Scan for the cell matching the given text and deliver its (x, y) coordinate at center. 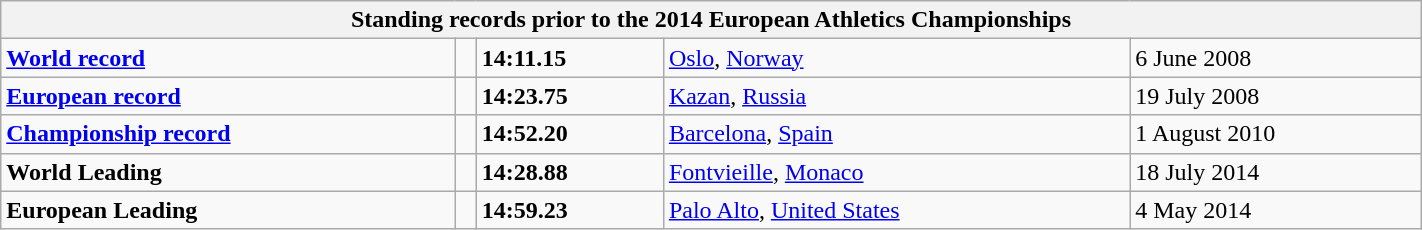
18 July 2014 (1276, 172)
Oslo, Norway (896, 58)
Kazan, Russia (896, 96)
14:23.75 (570, 96)
14:11.15 (570, 58)
European Leading (228, 210)
1 August 2010 (1276, 134)
Fontvieille, Monaco (896, 172)
6 June 2008 (1276, 58)
Barcelona, Spain (896, 134)
Standing records prior to the 2014 European Athletics Championships (711, 20)
14:52.20 (570, 134)
4 May 2014 (1276, 210)
World record (228, 58)
European record (228, 96)
14:59.23 (570, 210)
19 July 2008 (1276, 96)
14:28.88 (570, 172)
World Leading (228, 172)
Palo Alto, United States (896, 210)
Championship record (228, 134)
